Return (X, Y) of the center of cell containing provided text 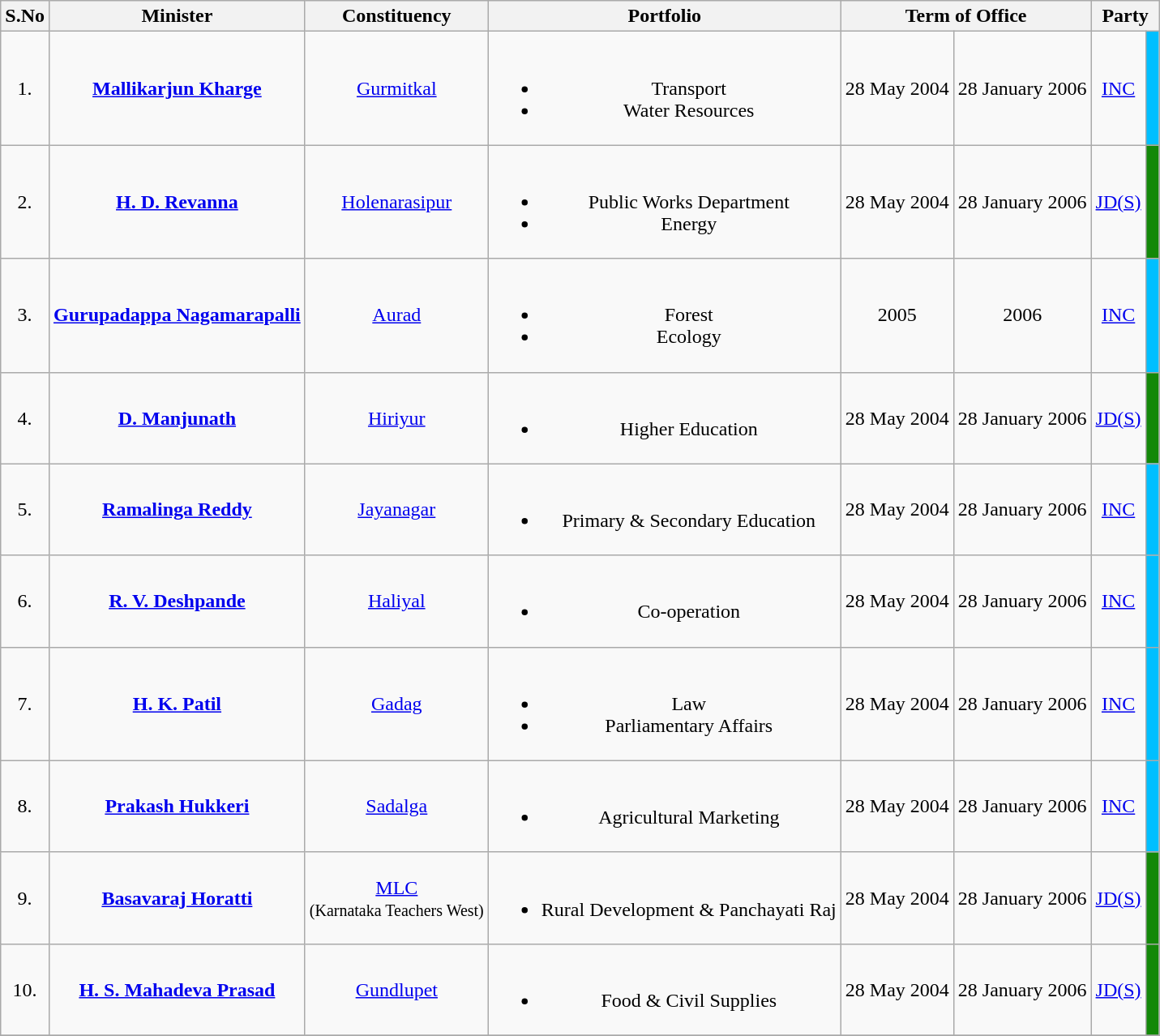
9. (25, 898)
Public Works DepartmentEnergy (665, 202)
Jayanagar (396, 509)
Prakash Hukkeri (177, 806)
2. (25, 202)
4. (25, 418)
Holenarasipur (396, 202)
TransportWater Resources (665, 88)
Constituency (396, 16)
Gadag (396, 704)
Aurad (396, 315)
Party (1125, 16)
Basavaraj Horatti (177, 898)
D. Manjunath (177, 418)
Mallikarjun Kharge (177, 88)
Rural Development & Panchayati Raj (665, 898)
Agricultural Marketing (665, 806)
ForestEcology (665, 315)
Minister (177, 16)
6. (25, 601)
Haliyal (396, 601)
Primary & Secondary Education (665, 509)
Co-operation (665, 601)
Ramalinga Reddy (177, 509)
8. (25, 806)
Sadalga (396, 806)
MLC(Karnataka Teachers West) (396, 898)
10. (25, 989)
H. K. Patil (177, 704)
Food & Civil Supplies (665, 989)
7. (25, 704)
2005 (897, 315)
Hiriyur (396, 418)
Gurupadappa Nagamarapalli (177, 315)
Gundlupet (396, 989)
R. V. Deshpande (177, 601)
S.No (25, 16)
Term of Office (966, 16)
3. (25, 315)
LawParliamentary Affairs (665, 704)
Portfolio (665, 16)
Gurmitkal (396, 88)
Higher Education (665, 418)
H. D. Revanna (177, 202)
H. S. Mahadeva Prasad (177, 989)
5. (25, 509)
2006 (1022, 315)
1. (25, 88)
